From the cell containing the given text, extract its center point as [x, y] coordinate. 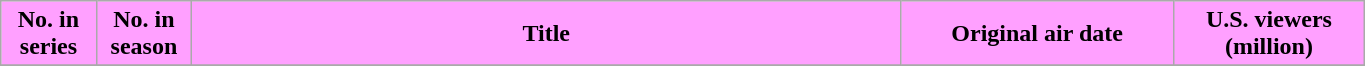
U.S. viewers(million) [1268, 34]
Original air date [1038, 34]
Title [546, 34]
No. inseason [144, 34]
No. inseries [48, 34]
